Capture the cell that displays the provided text and extract its (x, y) central coordinate. 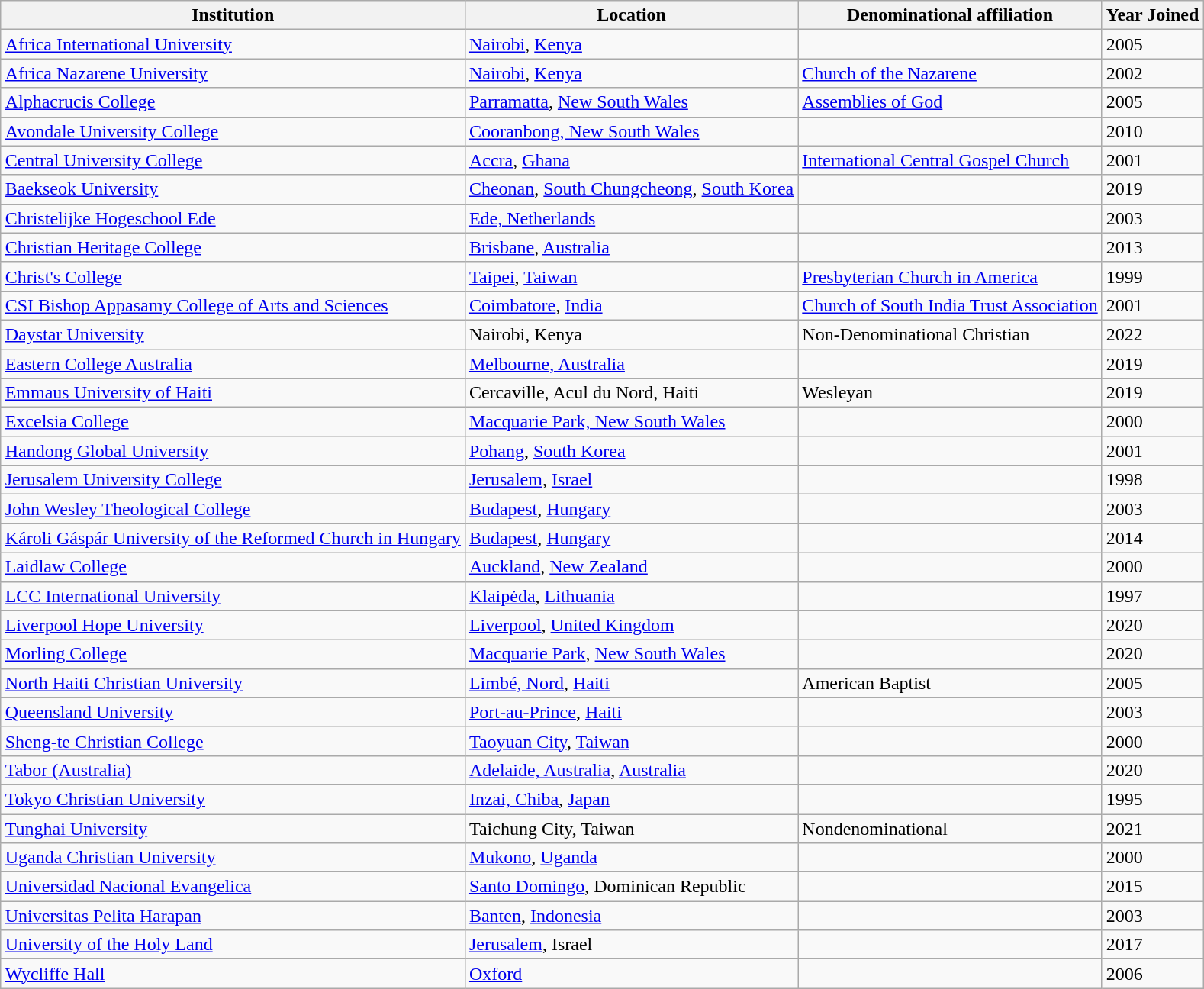
2017 (1152, 945)
1997 (1152, 596)
Cooranbong, New South Wales (631, 131)
Károli Gáspár University of the Reformed Church in Hungary (233, 538)
LCC International University (233, 596)
2015 (1152, 887)
Accra, Ghana (631, 160)
Tunghai University (233, 828)
Africa Nazarene University (233, 73)
Parramatta, New South Wales (631, 102)
Wesleyan (950, 393)
American Baptist (950, 683)
Liverpool Hope University (233, 625)
Year Joined (1152, 15)
Assemblies of God (950, 102)
Universidad Nacional Evangelica (233, 887)
Taipei, Taiwan (631, 276)
Tabor (Australia) (233, 770)
Cercaville, Acul du Nord, Haiti (631, 393)
Africa International University (233, 44)
2010 (1152, 131)
Jerusalem University College (233, 480)
Melbourne, Australia (631, 364)
Christelijke Hogeschool Ede (233, 218)
Nondenominational (950, 828)
2022 (1152, 334)
2002 (1152, 73)
Non-Denominational Christian (950, 334)
Excelsia College (233, 422)
2013 (1152, 247)
Taoyuan City, Taiwan (631, 741)
Sheng-te Christian College (233, 741)
Queensland University (233, 712)
Christian Heritage College (233, 247)
Emmaus University of Haiti (233, 393)
Morling College (233, 654)
Ede, Netherlands (631, 218)
Handong Global University (233, 451)
Oxford (631, 974)
Baekseok University (233, 189)
CSI Bishop Appasamy College of Arts and Sciences (233, 305)
Laidlaw College (233, 567)
Church of South India Trust Association (950, 305)
Location (631, 15)
Central University College (233, 160)
Port-au-Prince, Haiti (631, 712)
Christ's College (233, 276)
Eastern College Australia (233, 364)
International Central Gospel Church (950, 160)
Banten, Indonesia (631, 916)
Alphacrucis College (233, 102)
Wycliffe Hall (233, 974)
Adelaide, Australia, Australia (631, 770)
Church of the Nazarene (950, 73)
North Haiti Christian University (233, 683)
Limbé, Nord, Haiti (631, 683)
Brisbane, Australia (631, 247)
2014 (1152, 538)
Taichung City, Taiwan (631, 828)
Denominational affiliation (950, 15)
2006 (1152, 974)
University of the Holy Land (233, 945)
Auckland, New Zealand (631, 567)
Mukono, Uganda (631, 858)
1999 (1152, 276)
Institution (233, 15)
Uganda Christian University (233, 858)
Pohang, South Korea (631, 451)
Santo Domingo, Dominican Republic (631, 887)
Coimbatore, India (631, 305)
Presbyterian Church in America (950, 276)
John Wesley Theological College (233, 509)
Tokyo Christian University (233, 799)
Klaipėda, Lithuania (631, 596)
Inzai, Chiba, Japan (631, 799)
1995 (1152, 799)
Cheonan, South Chungcheong, South Korea (631, 189)
Liverpool, United Kingdom (631, 625)
Daystar University (233, 334)
Avondale University College (233, 131)
Universitas Pelita Harapan (233, 916)
2021 (1152, 828)
1998 (1152, 480)
